Detect which cell encompasses the target text, then output its [x, y] center coordinate. 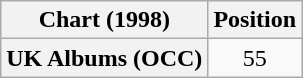
55 [255, 58]
Chart (1998) [104, 20]
Position [255, 20]
UK Albums (OCC) [104, 58]
